Determine the [x, y] coordinate at the center of the cell enclosing the given text.  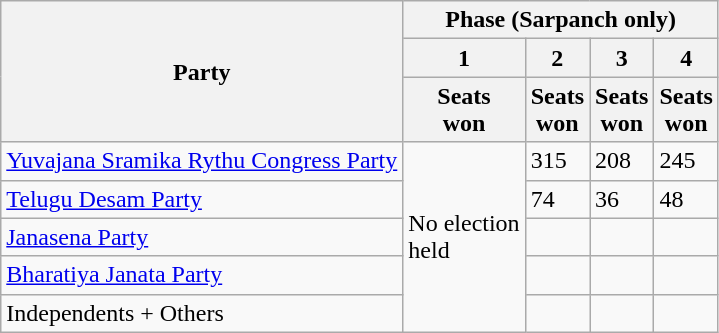
Yuvajana Sramika Rythu Congress Party [202, 161]
3 [622, 58]
1 [464, 58]
No electionheld [464, 237]
315 [557, 161]
4 [686, 58]
48 [686, 199]
Telugu Desam Party [202, 199]
245 [686, 161]
Bharatiya Janata Party [202, 275]
36 [622, 199]
Party [202, 72]
74 [557, 199]
208 [622, 161]
Independents + Others [202, 313]
Janasena Party [202, 237]
2 [557, 58]
Phase (Sarpanch only) [561, 20]
